Extract the (X, Y) coordinate from the center of the cell holding the provided text.  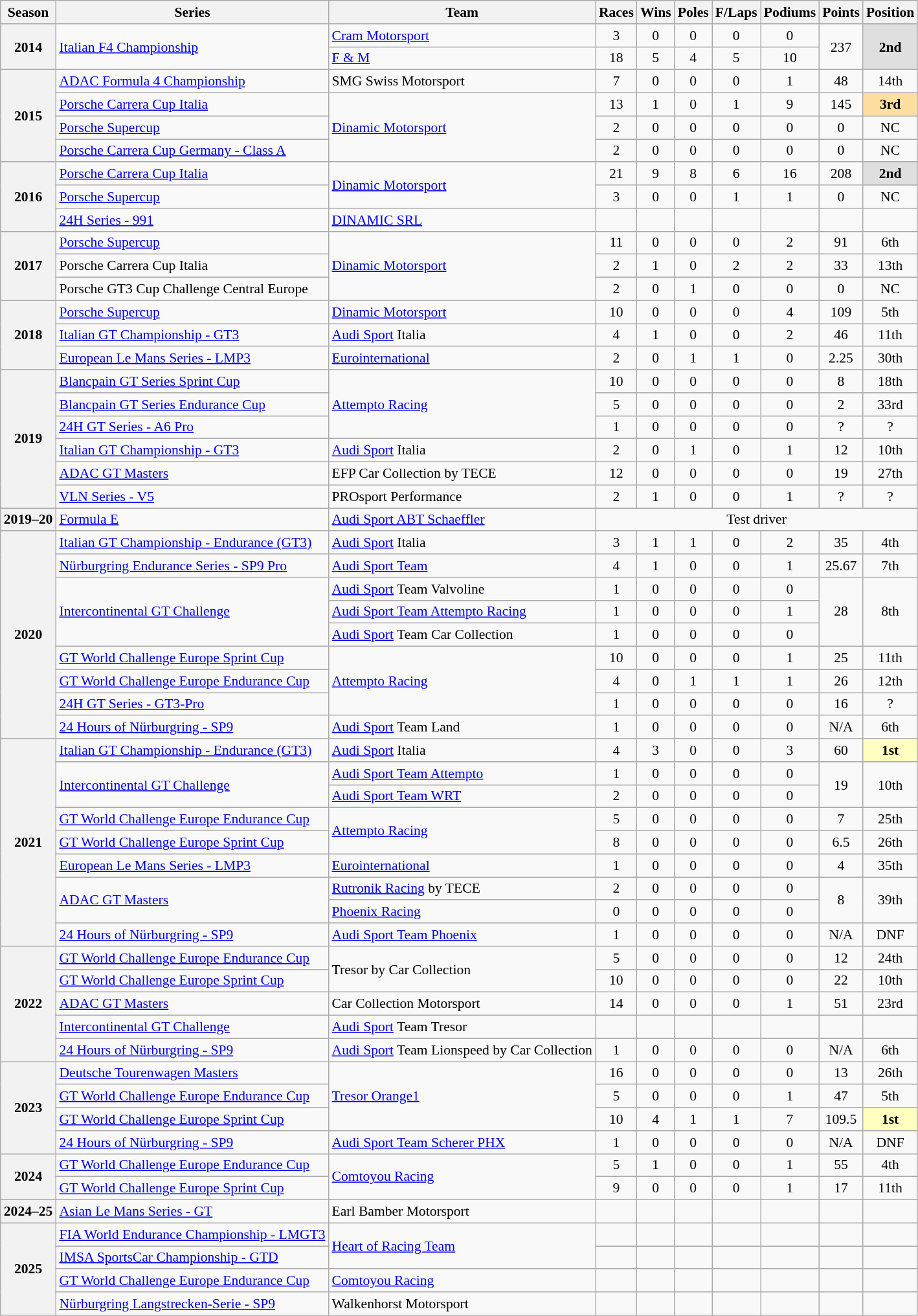
2017 (28, 265)
Audi Sport Team Phoenix (462, 935)
24th (890, 958)
Italian F4 Championship (192, 47)
21 (616, 174)
FIA World Endurance Championship - LMGT3 (192, 1234)
14th (890, 82)
91 (841, 243)
109 (841, 312)
237 (841, 47)
Phoenix Racing (462, 912)
11 (616, 243)
Season (28, 12)
Audi Sport Team WRT (462, 796)
24H Series - 991 (192, 220)
12th (890, 681)
Audi Sport Team (462, 566)
Walkenhorst Motorsport (462, 1304)
Heart of Racing Team (462, 1245)
2019 (28, 439)
Tresor Orange1 (462, 1097)
PROsport Performance (462, 496)
2018 (28, 335)
55 (841, 1165)
24H GT Series - A6 Pro (192, 427)
Blancpain GT Series Sprint Cup (192, 381)
Test driver (757, 520)
39th (890, 900)
ADAC Formula 4 Championship (192, 82)
Asian Le Mans Series - GT (192, 1212)
Audi Sport Team Valvoline (462, 589)
F & M (462, 58)
Audi Sport Team Attempto (462, 774)
EFP Car Collection by TECE (462, 474)
35th (890, 865)
14 (616, 1004)
Porsche Carrera Cup Germany - Class A (192, 151)
18th (890, 381)
28 (841, 612)
Porsche GT3 Cup Challenge Central Europe (192, 289)
Team (462, 12)
7th (890, 566)
46 (841, 335)
Audi Sport Team Lionspeed by Car Collection (462, 1050)
8th (890, 612)
25th (890, 820)
Races (616, 12)
2015 (28, 116)
145 (841, 105)
Series (192, 12)
SMG Swiss Motorsport (462, 82)
33rd (890, 405)
Audi Sport Team Attempto Racing (462, 612)
60 (841, 750)
22 (841, 981)
35 (841, 543)
Nürburgring Endurance Series - SP9 Pro (192, 566)
Deutsche Tourenwagen Masters (192, 1073)
6 (737, 174)
30th (890, 359)
2.25 (841, 359)
2014 (28, 47)
24H GT Series - GT3-Pro (192, 704)
Audi Sport Team Tresor (462, 1027)
Earl Bamber Motorsport (462, 1212)
2025 (28, 1269)
6.5 (841, 843)
Podiums (790, 12)
33 (841, 266)
208 (841, 174)
13th (890, 266)
Position (890, 12)
Audi Sport Team Car Collection (462, 635)
Tresor by Car Collection (462, 970)
47 (841, 1097)
2024 (28, 1177)
Poles (693, 12)
2019–20 (28, 520)
Audi Sport Team Land (462, 728)
Cram Motorsport (462, 36)
25 (841, 658)
17 (841, 1188)
2016 (28, 197)
DINAMIC SRL (462, 220)
Blancpain GT Series Endurance Cup (192, 405)
26 (841, 681)
3rd (890, 105)
2020 (28, 636)
25.67 (841, 566)
Audi Sport ABT Schaeffler (462, 520)
Points (841, 12)
IMSA SportsCar Championship - GTD (192, 1258)
27th (890, 474)
Nürburgring Langstrecken-Serie - SP9 (192, 1304)
Car Collection Motorsport (462, 1004)
Audi Sport Team Scherer PHX (462, 1143)
109.5 (841, 1119)
Formula E (192, 520)
Rutronik Racing by TECE (462, 889)
VLN Series - V5 (192, 496)
18 (616, 58)
23rd (890, 1004)
2021 (28, 843)
2024–25 (28, 1212)
F/Laps (737, 12)
51 (841, 1004)
2023 (28, 1108)
2022 (28, 1004)
Wins (656, 12)
48 (841, 82)
